Detect which cell encompasses the target text, then output its (x, y) center coordinate. 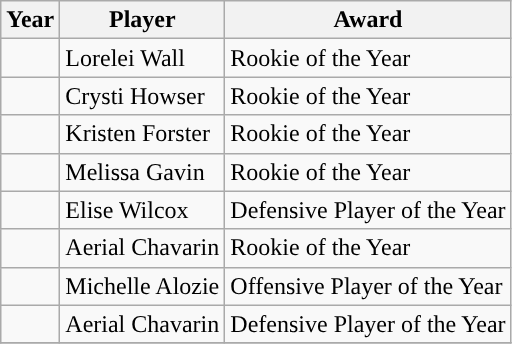
Player (142, 20)
Lorelei Wall (142, 58)
Michelle Alozie (142, 286)
Year (30, 20)
Award (368, 20)
Melissa Gavin (142, 172)
Offensive Player of the Year (368, 286)
Elise Wilcox (142, 210)
Kristen Forster (142, 134)
Crysti Howser (142, 96)
